Scan for the cell matching the given text and deliver its [x, y] coordinate at center. 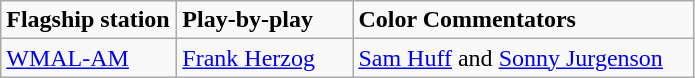
Play-by-play [265, 20]
Flagship station [89, 20]
WMAL-AM [89, 58]
Color Commentators [524, 20]
Sam Huff and Sonny Jurgenson [524, 58]
Frank Herzog [265, 58]
